Extract the (x, y) coordinate from the center of the cell holding the provided text.  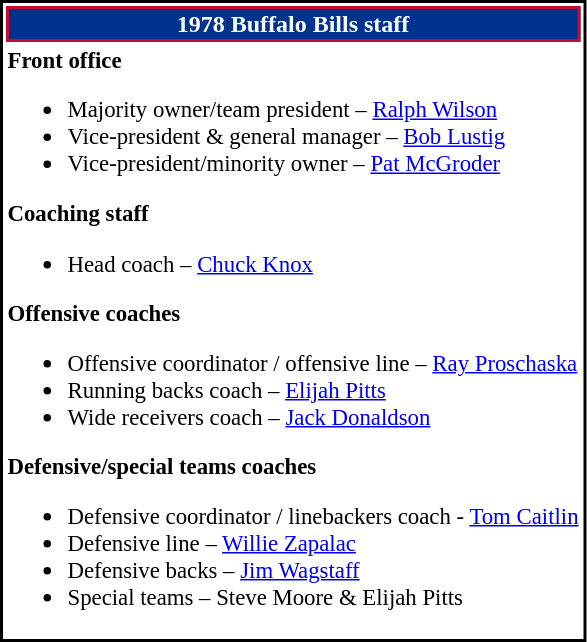
1978 Buffalo Bills staff (293, 24)
